Detect which cell encompasses the target text, then output its (x, y) center coordinate. 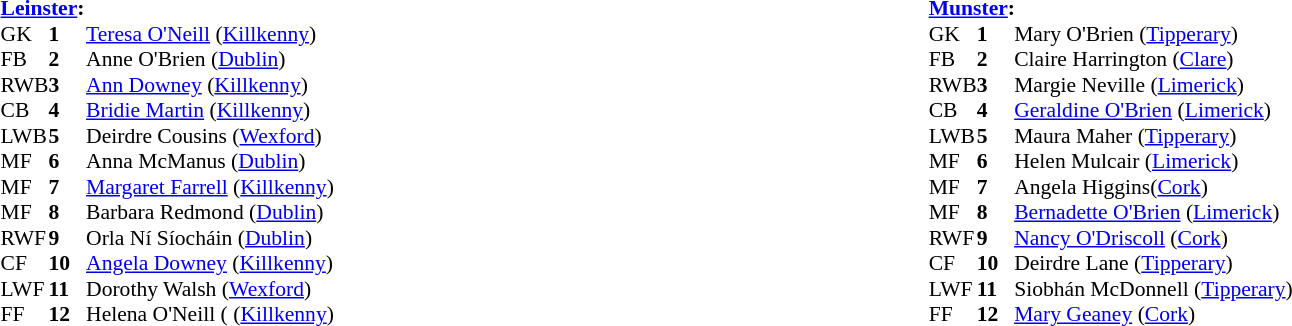
Anna McManus (Dublin) (210, 161)
Teresa O'Neill (Killkenny) (210, 34)
Barbara Redmond (Dublin) (210, 213)
Bridie Martin (Killkenny) (210, 111)
Margaret Farrell (Killkenny) (210, 187)
Dorothy Walsh (Wexford) (210, 289)
Angela Downey (Killkenny) (210, 263)
Anne O'Brien (Dublin) (210, 59)
Orla Ní Síocháin (Dublin) (210, 238)
Deirdre Cousins (Wexford) (210, 136)
Ann Downey (Killkenny) (210, 85)
